From the cell containing the given text, extract its center point as (X, Y) coordinate. 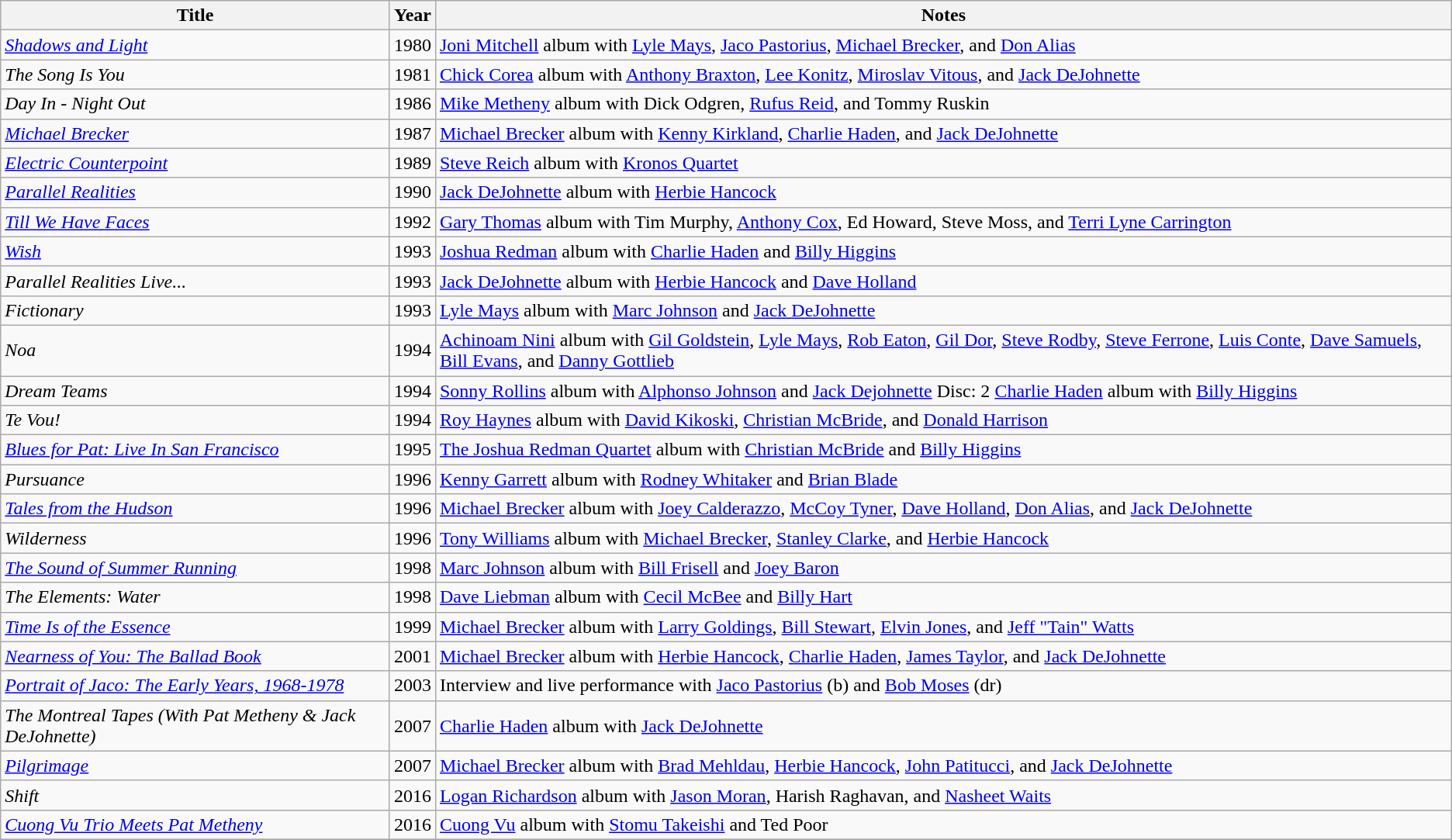
Cuong Vu album with Stomu Takeishi and Ted Poor (943, 824)
Portrait of Jaco: The Early Years, 1968-1978 (195, 686)
Logan Richardson album with Jason Moran, Harish Raghavan, and Nasheet Waits (943, 795)
Michael Brecker album with Brad Mehldau, Herbie Hancock, John Patitucci, and Jack DeJohnette (943, 766)
Electric Counterpoint (195, 163)
Michael Brecker album with Herbie Hancock, Charlie Haden, James Taylor, and Jack DeJohnette (943, 656)
Till We Have Faces (195, 222)
Noa (195, 351)
Kenny Garrett album with Rodney Whitaker and Brian Blade (943, 479)
Michael Brecker album with Kenny Kirkland, Charlie Haden, and Jack DeJohnette (943, 133)
Te Vou! (195, 420)
The Joshua Redman Quartet album with Christian McBride and Billy Higgins (943, 450)
Steve Reich album with Kronos Quartet (943, 163)
Lyle Mays album with Marc Johnson and Jack DeJohnette (943, 310)
1995 (413, 450)
Day In - Night Out (195, 104)
Jack DeJohnette album with Herbie Hancock (943, 192)
Dave Liebman album with Cecil McBee and Billy Hart (943, 597)
The Elements: Water (195, 597)
Michael Brecker album with Joey Calderazzo, McCoy Tyner, Dave Holland, Don Alias, and Jack DeJohnette (943, 509)
Roy Haynes album with David Kikoski, Christian McBride, and Donald Harrison (943, 420)
Nearness of You: The Ballad Book (195, 656)
1986 (413, 104)
Marc Johnson album with Bill Frisell and Joey Baron (943, 568)
Dream Teams (195, 390)
Shift (195, 795)
Michael Brecker (195, 133)
Wish (195, 251)
Gary Thomas album with Tim Murphy, Anthony Cox, Ed Howard, Steve Moss, and Terri Lyne Carrington (943, 222)
1990 (413, 192)
The Sound of Summer Running (195, 568)
Joni Mitchell album with Lyle Mays, Jaco Pastorius, Michael Brecker, and Don Alias (943, 45)
Wilderness (195, 538)
1980 (413, 45)
Pursuance (195, 479)
Time Is of the Essence (195, 627)
Shadows and Light (195, 45)
Pilgrimage (195, 766)
Blues for Pat: Live In San Francisco (195, 450)
Fictionary (195, 310)
Chick Corea album with Anthony Braxton, Lee Konitz, Miroslav Vitous, and Jack DeJohnette (943, 74)
Title (195, 16)
Tales from the Hudson (195, 509)
Mike Metheny album with Dick Odgren, Rufus Reid, and Tommy Ruskin (943, 104)
Joshua Redman album with Charlie Haden and Billy Higgins (943, 251)
Cuong Vu Trio Meets Pat Metheny (195, 824)
1987 (413, 133)
Interview and live performance with Jaco Pastorius (b) and Bob Moses (dr) (943, 686)
Michael Brecker album with Larry Goldings, Bill Stewart, Elvin Jones, and Jeff "Tain" Watts (943, 627)
1989 (413, 163)
2001 (413, 656)
The Montreal Tapes (With Pat Metheny & Jack DeJohnette) (195, 726)
1981 (413, 74)
Notes (943, 16)
Jack DeJohnette album with Herbie Hancock and Dave Holland (943, 281)
Year (413, 16)
1992 (413, 222)
Tony Williams album with Michael Brecker, Stanley Clarke, and Herbie Hancock (943, 538)
Parallel Realities (195, 192)
Charlie Haden album with Jack DeJohnette (943, 726)
1999 (413, 627)
2003 (413, 686)
Parallel Realities Live... (195, 281)
Sonny Rollins album with Alphonso Johnson and Jack Dejohnette Disc: 2 Charlie Haden album with Billy Higgins (943, 390)
The Song Is You (195, 74)
